Return the [X, Y] coordinate for the center point of the cell that contains the specified text.  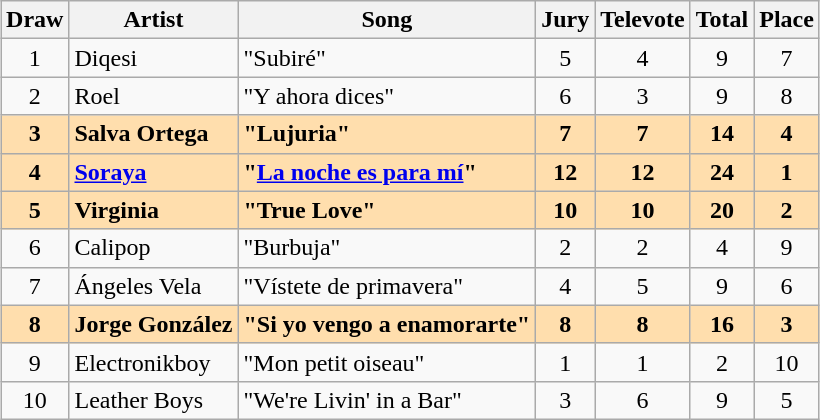
16 [722, 324]
"True Love" [387, 210]
Jorge González [154, 324]
20 [722, 210]
"Burbuja" [387, 248]
"Mon petit oiseau" [387, 362]
Ángeles Vela [154, 286]
"Subiré" [387, 58]
"La noche es para mí" [387, 172]
Calipop [154, 248]
"We're Livin' in a Bar" [387, 400]
Soraya [154, 172]
Total [722, 20]
Diqesi [154, 58]
"Si yo vengo a enamorarte" [387, 324]
"Vístete de primavera" [387, 286]
Draw [35, 20]
14 [722, 134]
Artist [154, 20]
Leather Boys [154, 400]
Virginia [154, 210]
Song [387, 20]
Televote [642, 20]
Electronikboy [154, 362]
Jury [566, 20]
"Y ahora dices" [387, 96]
"Lujuria" [387, 134]
Roel [154, 96]
24 [722, 172]
Place [787, 20]
Salva Ortega [154, 134]
